Search for the cell housing the specified text and yield its (X, Y) center coordinate. 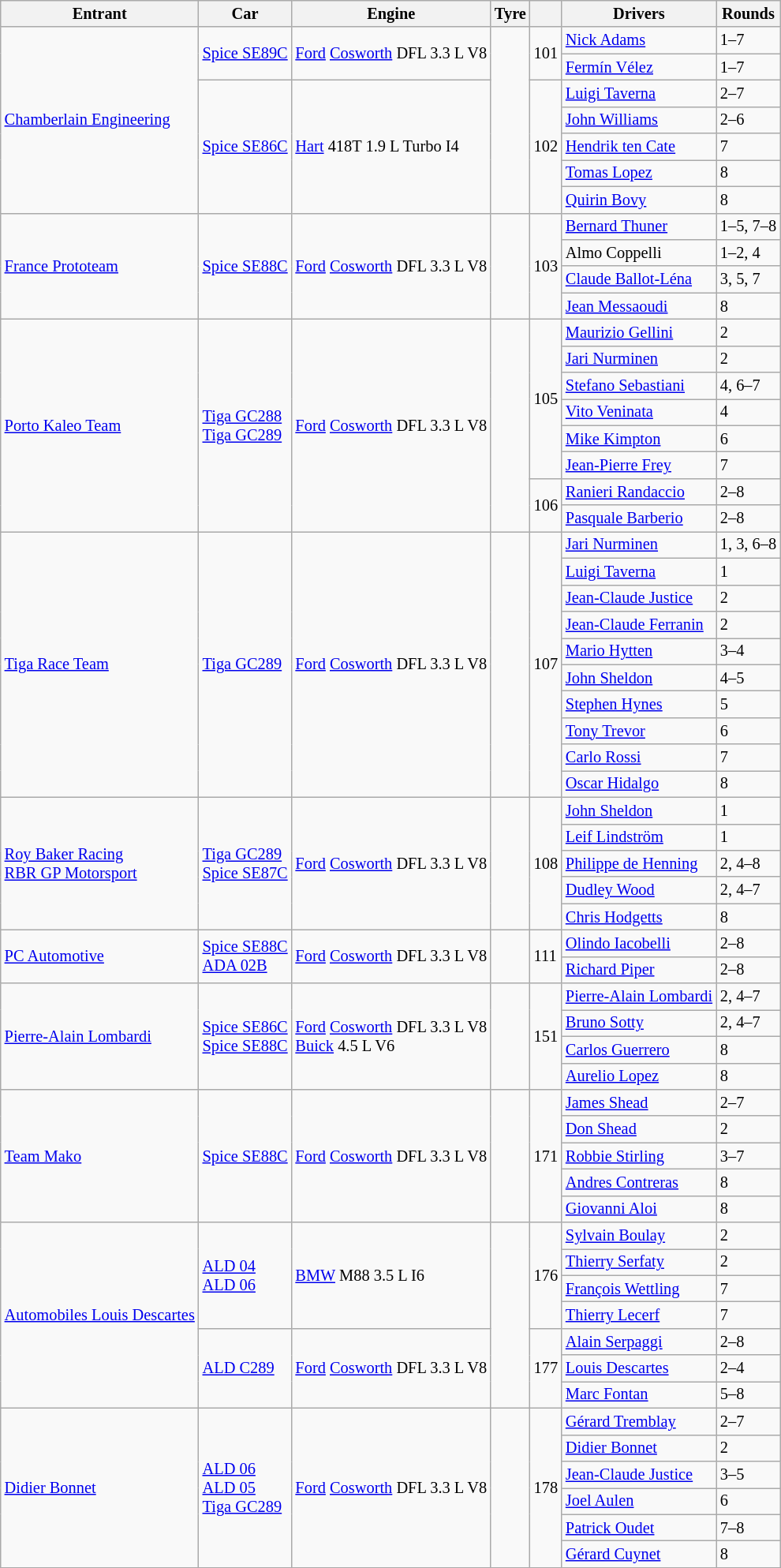
Louis Descartes (639, 1368)
ALD 04ALD 06 (245, 1275)
2, 4–8 (748, 863)
Oscar Hidalgo (639, 784)
178 (546, 1488)
3, 5, 7 (748, 279)
BMW M88 3.5 L I6 (391, 1275)
105 (546, 399)
107 (546, 664)
Philippe de Henning (639, 863)
Fermín Vélez (639, 67)
Tiga GC289 (245, 664)
5 (748, 704)
Marc Fontan (639, 1394)
PC Automotive (99, 956)
Aurelio Lopez (639, 1076)
Tony Trevor (639, 731)
103 (546, 267)
3–4 (748, 651)
James Shead (639, 1102)
111 (546, 956)
Stephen Hynes (639, 704)
Jean-Pierre Frey (639, 465)
Jean Messaoudi (639, 306)
Tiga Race Team (99, 664)
Maurizio Gellini (639, 332)
176 (546, 1275)
Tiga GC288Tiga GC289 (245, 425)
1–2, 4 (748, 253)
Spice SE86C (245, 146)
Hendrik ten Cate (639, 147)
Entrant (99, 13)
Tiga GC289Spice SE87C (245, 863)
Andres Contreras (639, 1182)
106 (546, 505)
151 (546, 1037)
ALD 06ALD 05Tiga GC289 (245, 1488)
Spice SE86CSpice SE88C (245, 1037)
Chamberlain Engineering (99, 120)
Hart 418T 1.9 L Turbo I4 (391, 146)
Bruno Sotty (639, 1023)
France Prototeam (99, 267)
101 (546, 54)
Engine (391, 13)
Gérard Tremblay (639, 1421)
171 (546, 1155)
John Williams (639, 120)
3–7 (748, 1156)
Bernard Thuner (639, 226)
Mike Kimpton (639, 439)
Rounds (748, 13)
Olindo Iacobelli (639, 943)
Jean-Claude Ferranin (639, 624)
Richard Piper (639, 970)
Carlos Guerrero (639, 1050)
Pasquale Barberio (639, 518)
2–6 (748, 120)
Spice SE89C (245, 54)
Dudley Wood (639, 890)
Car (245, 13)
Vito Veninata (639, 412)
Team Mako (99, 1155)
Quirin Bovy (639, 200)
Nick Adams (639, 40)
François Wettling (639, 1289)
Thierry Serfaty (639, 1262)
Don Shead (639, 1129)
5–8 (748, 1394)
4–5 (748, 678)
1–5, 7–8 (748, 226)
Porto Kaleo Team (99, 425)
Alain Serpaggi (639, 1342)
Almo Coppelli (639, 253)
Gérard Cuynet (639, 1554)
Patrick Oudet (639, 1528)
102 (546, 146)
108 (546, 863)
Joel Aulen (639, 1501)
7–8 (748, 1528)
Chris Hodgetts (639, 917)
Automobiles Louis Descartes (99, 1315)
Robbie Stirling (639, 1156)
2–4 (748, 1368)
Roy Baker Racing RBR GP Motorsport (99, 863)
Drivers (639, 13)
Tomas Lopez (639, 173)
4 (748, 412)
Stefano Sebastiani (639, 386)
177 (546, 1368)
3–5 (748, 1474)
Sylvain Boulay (639, 1236)
Leif Lindström (639, 837)
ALD C289 (245, 1368)
Spice SE88CADA 02B (245, 956)
Ford Cosworth DFL 3.3 L V8Buick 4.5 L V6 (391, 1037)
Giovanni Aloi (639, 1209)
Claude Ballot-Léna (639, 279)
Ranieri Randaccio (639, 492)
Tyre (510, 13)
Mario Hytten (639, 651)
4, 6–7 (748, 386)
Carlo Rossi (639, 758)
1, 3, 6–8 (748, 544)
Thierry Lecerf (639, 1315)
